From the cell containing the given text, extract its center point as [X, Y] coordinate. 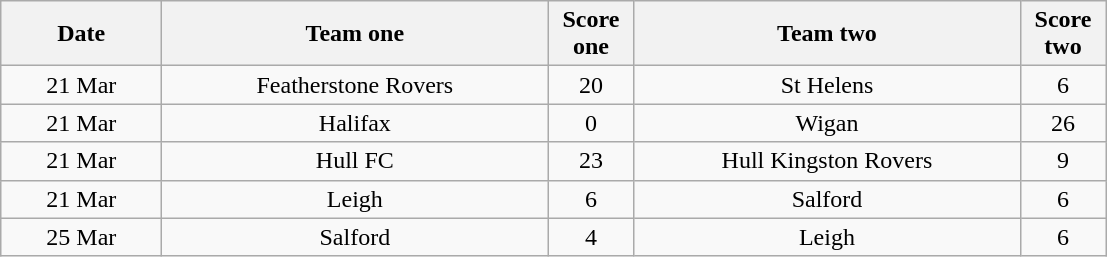
25 Mar [82, 237]
Team one [355, 34]
Score one [591, 34]
Wigan [827, 123]
Team two [827, 34]
St Helens [827, 85]
0 [591, 123]
Hull FC [355, 161]
Score two [1063, 34]
23 [591, 161]
20 [591, 85]
Featherstone Rovers [355, 85]
9 [1063, 161]
26 [1063, 123]
Halifax [355, 123]
Hull Kingston Rovers [827, 161]
Date [82, 34]
4 [591, 237]
